Return (x, y) of the center of cell containing provided text 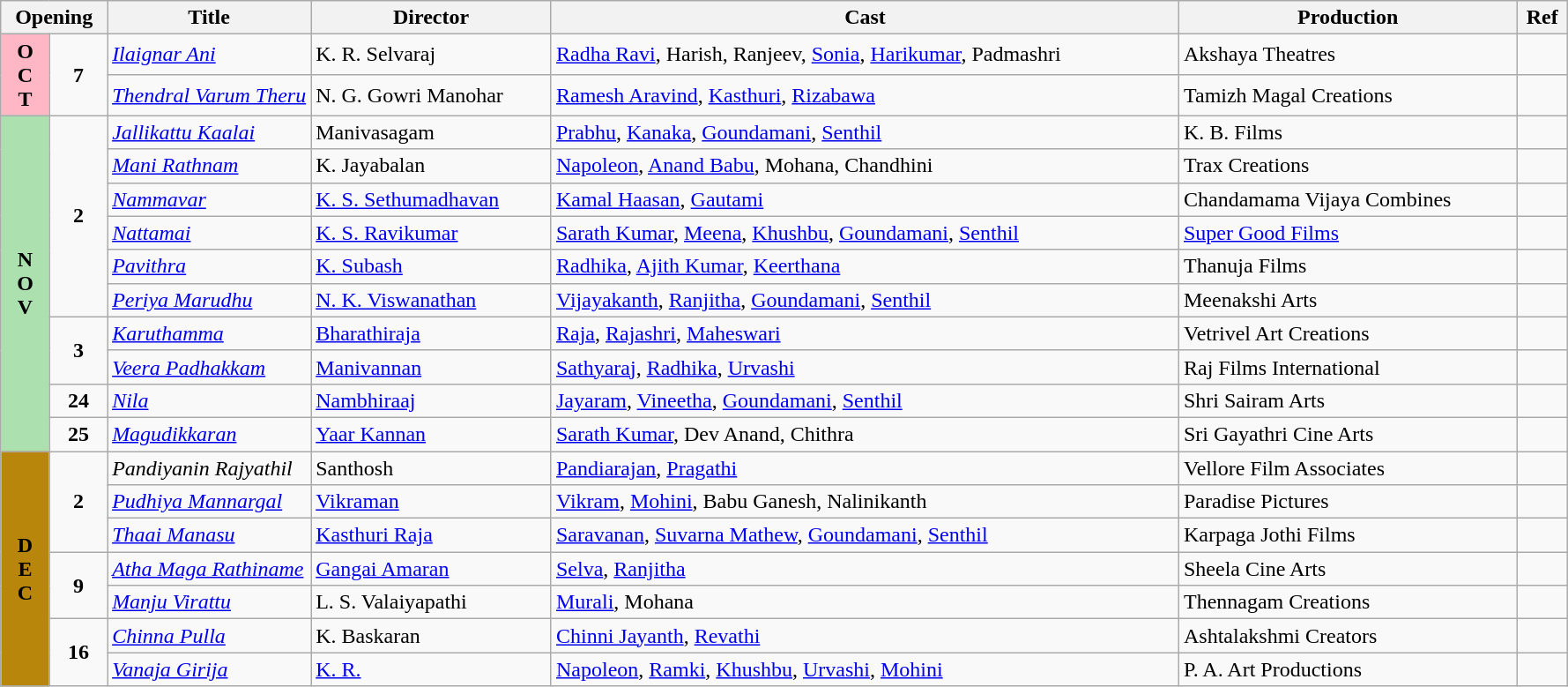
Murali, Mohana (865, 602)
Raja, Rajashri, Maheswari (865, 333)
3 (78, 350)
Saravanan, Suvarna Mathew, Goundamani, Senthil (865, 535)
Vanaja Girija (210, 669)
K. S. Sethumadhavan (432, 199)
16 (78, 653)
Manivasagam (432, 132)
Akshaya Theatres (1348, 55)
Napoleon, Anand Babu, Mohana, Chandhini (865, 166)
Pavithra (210, 266)
Chinni Jayanth, Revathi (865, 636)
Manivannan (432, 367)
Trax Creations (1348, 166)
Periya Marudhu (210, 300)
K. Baskaran (432, 636)
Ramesh Aravind, Kasthuri, Rizabawa (865, 95)
Karpaga Jothi Films (1348, 535)
K. Jayabalan (432, 166)
Vikraman (432, 502)
Prabhu, Kanaka, Goundamani, Senthil (865, 132)
24 (78, 400)
Kasthuri Raja (432, 535)
Production (1348, 18)
Shri Sairam Arts (1348, 400)
Nattamai (210, 233)
Super Good Films (1348, 233)
K. S. Ravikumar (432, 233)
Santhosh (432, 468)
Napoleon, Ramki, Khushbu, Urvashi, Mohini (865, 669)
Veera Padhakkam (210, 367)
Vetrivel Art Creations (1348, 333)
Director (432, 18)
Atha Maga Rathiname (210, 569)
OCT (25, 75)
Sarath Kumar, Dev Anand, Chithra (865, 434)
Pandiyanin Rajyathil (210, 468)
NOV (25, 284)
Radhika, Ajith Kumar, Keerthana (865, 266)
Tamizh Magal Creations (1348, 95)
Jallikattu Kaalai (210, 132)
Nila (210, 400)
K. R. Selvaraj (432, 55)
Nammavar (210, 199)
N. K. Viswanathan (432, 300)
Jayaram, Vineetha, Goundamani, Senthil (865, 400)
Cast (865, 18)
Selva, Ranjitha (865, 569)
K. B. Films (1348, 132)
Manju Virattu (210, 602)
Pudhiya Mannargal (210, 502)
K. R. (432, 669)
Ashtalakshmi Creators (1348, 636)
Kamal Haasan, Gautami (865, 199)
Title (210, 18)
Vijayakanth, Ranjitha, Goundamani, Senthil (865, 300)
Thendral Varum Theru (210, 95)
Vellore Film Associates (1348, 468)
L. S. Valaiyapathi (432, 602)
Sri Gayathri Cine Arts (1348, 434)
Bharathiraja (432, 333)
Thennagam Creations (1348, 602)
Thaai Manasu (210, 535)
Paradise Pictures (1348, 502)
Karuthamma (210, 333)
25 (78, 434)
Opening (55, 18)
Ref (1542, 18)
Thanuja Films (1348, 266)
P. A. Art Productions (1348, 669)
Sheela Cine Arts (1348, 569)
Meenakshi Arts (1348, 300)
Yaar Kannan (432, 434)
N. G. Gowri Manohar (432, 95)
Vikram, Mohini, Babu Ganesh, Nalinikanth (865, 502)
Raj Films International (1348, 367)
7 (78, 75)
Sarath Kumar, Meena, Khushbu, Goundamani, Senthil (865, 233)
Radha Ravi, Harish, Ranjeev, Sonia, Harikumar, Padmashri (865, 55)
Pandiarajan, Pragathi (865, 468)
9 (78, 586)
Sathyaraj, Radhika, Urvashi (865, 367)
Gangai Amaran (432, 569)
Nambhiraaj (432, 400)
K. Subash (432, 266)
Mani Rathnam (210, 166)
Ilaignar Ani (210, 55)
Chandamama Vijaya Combines (1348, 199)
Magudikkaran (210, 434)
DEC (25, 569)
Chinna Pulla (210, 636)
